For the text-containing cell, return its midpoint in (x, y) coordinate format. 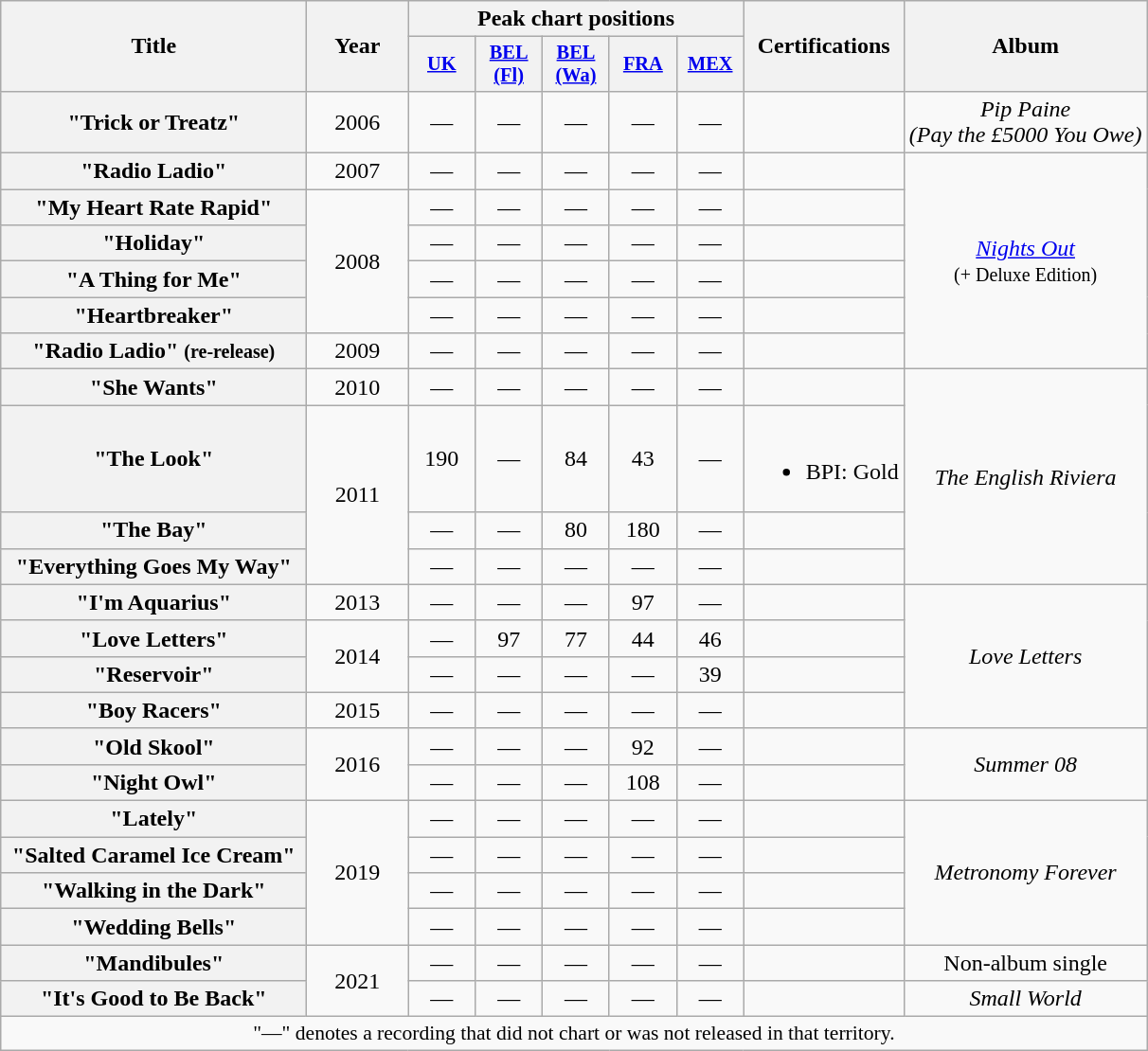
"Trick or Treatz" (153, 121)
180 (642, 530)
"My Heart Rate Rapid" (153, 207)
"It's Good to Be Back" (153, 999)
"Walking in the Dark" (153, 891)
"Salted Caramel Ice Cream" (153, 855)
"Love Letters" (153, 638)
"Holiday" (153, 243)
"A Thing for Me" (153, 279)
Year (358, 46)
"Heartbreaker" (153, 315)
Love Letters (1025, 656)
BPI: Gold (824, 458)
44 (642, 638)
77 (576, 638)
"Night Owl" (153, 782)
43 (642, 458)
MEX (710, 64)
108 (642, 782)
"The Bay" (153, 530)
"—" denotes a recording that did not chart or was not released in that territory. (574, 1034)
Small World (1025, 999)
2007 (358, 171)
92 (642, 746)
Metronomy Forever (1025, 873)
UK (441, 64)
"Radio Ladio" (re-release) (153, 351)
"Everything Goes My Way" (153, 566)
2021 (358, 981)
46 (710, 638)
Peak chart positions (576, 19)
"Old Skool" (153, 746)
"I'm Aquarius" (153, 602)
Album (1025, 46)
BEL (Wa) (576, 64)
FRA (642, 64)
Non-album single (1025, 963)
2013 (358, 602)
"The Look" (153, 458)
Summer 08 (1025, 764)
2019 (358, 873)
2010 (358, 387)
Certifications (824, 46)
2015 (358, 710)
2006 (358, 121)
BEL (Fl) (510, 64)
2016 (358, 764)
Pip Paine(Pay the £5000 You Owe) (1025, 121)
2008 (358, 261)
"Boy Racers" (153, 710)
2014 (358, 656)
"Mandibules" (153, 963)
Nights Out(+ Deluxe Edition) (1025, 261)
39 (710, 674)
"Reservoir" (153, 674)
2011 (358, 494)
"She Wants" (153, 387)
2009 (358, 351)
"Wedding Bells" (153, 927)
80 (576, 530)
The English Riviera (1025, 477)
84 (576, 458)
190 (441, 458)
"Radio Ladio" (153, 171)
"Lately" (153, 819)
Title (153, 46)
